For the text-containing cell, return its midpoint in [X, Y] coordinate format. 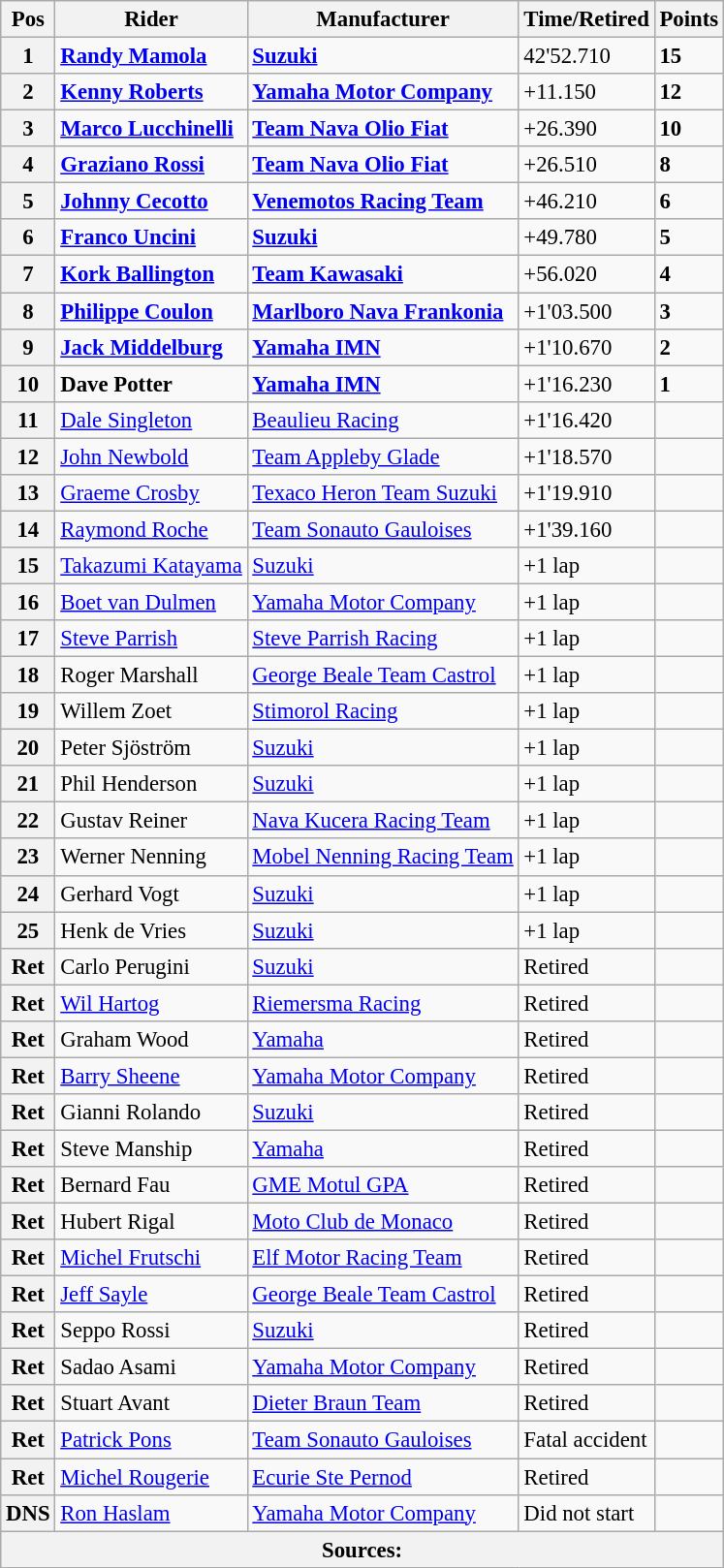
21 [28, 784]
Graeme Crosby [151, 493]
Gerhard Vogt [151, 894]
Steve Parrish Racing [383, 639]
Team Kawasaki [383, 274]
42'52.710 [586, 56]
Did not start [586, 1513]
+46.210 [586, 202]
+26.510 [586, 165]
Sources: [362, 1550]
Fatal accident [586, 1440]
Sadao Asami [151, 1367]
Phil Henderson [151, 784]
Rider [151, 19]
Raymond Roche [151, 529]
+1'18.570 [586, 456]
Peter Sjöström [151, 748]
Gustav Reiner [151, 821]
Carlo Perugini [151, 966]
Patrick Pons [151, 1440]
Pos [28, 19]
Ron Haslam [151, 1513]
Michel Rougerie [151, 1477]
Nava Kucera Racing Team [383, 821]
Moto Club de Monaco [383, 1222]
Kenny Roberts [151, 92]
Gianni Rolando [151, 1113]
Philippe Coulon [151, 311]
+49.780 [586, 237]
+1'16.420 [586, 420]
Jack Middelburg [151, 347]
Marco Lucchinelli [151, 129]
Venemotos Racing Team [383, 202]
+1'10.670 [586, 347]
17 [28, 639]
Points [688, 19]
Marlboro Nava Frankonia [383, 311]
16 [28, 602]
Bernard Fau [151, 1185]
Johnny Cecotto [151, 202]
Stuart Avant [151, 1404]
Barry Sheene [151, 1076]
Roger Marshall [151, 675]
23 [28, 858]
25 [28, 930]
Beaulieu Racing [383, 420]
14 [28, 529]
11 [28, 420]
Manufacturer [383, 19]
Michel Frutschi [151, 1258]
20 [28, 748]
Boet van Dulmen [151, 602]
7 [28, 274]
Kork Ballington [151, 274]
Riemersma Racing [383, 1003]
Team Appleby Glade [383, 456]
19 [28, 711]
Texaco Heron Team Suzuki [383, 493]
Franco Uncini [151, 237]
Steve Parrish [151, 639]
Dale Singleton [151, 420]
Randy Mamola [151, 56]
Steve Manship [151, 1148]
Time/Retired [586, 19]
Henk de Vries [151, 930]
+56.020 [586, 274]
Dave Potter [151, 384]
Ecurie Ste Pernod [383, 1477]
18 [28, 675]
13 [28, 493]
Takazumi Katayama [151, 566]
+1'03.500 [586, 311]
Jeff Sayle [151, 1295]
Werner Nenning [151, 858]
Graziano Rossi [151, 165]
+26.390 [586, 129]
GME Motul GPA [383, 1185]
Seppo Rossi [151, 1331]
Graham Wood [151, 1040]
Willem Zoet [151, 711]
22 [28, 821]
+1'16.230 [586, 384]
Hubert Rigal [151, 1222]
Mobel Nenning Racing Team [383, 858]
+1'19.910 [586, 493]
Elf Motor Racing Team [383, 1258]
+1'39.160 [586, 529]
DNS [28, 1513]
9 [28, 347]
Dieter Braun Team [383, 1404]
+11.150 [586, 92]
Stimorol Racing [383, 711]
Wil Hartog [151, 1003]
24 [28, 894]
John Newbold [151, 456]
